Return the [X, Y] coordinate for the center point of the cell that contains the specified text.  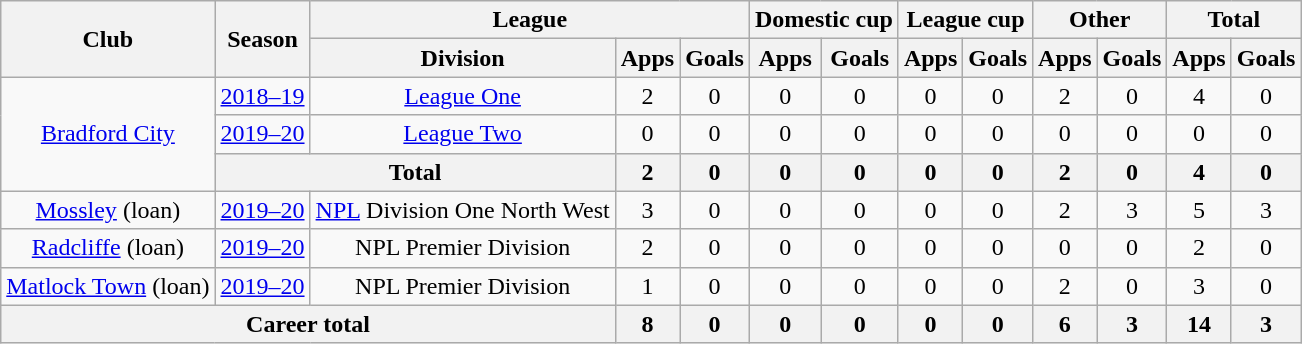
Domestic cup [824, 20]
8 [647, 324]
League cup [965, 20]
League One [462, 96]
Mossley (loan) [108, 210]
Division [462, 58]
League [530, 20]
6 [1065, 324]
14 [1199, 324]
Season [262, 39]
5 [1199, 210]
Radcliffe (loan) [108, 248]
Bradford City [108, 134]
NPL Division One North West [462, 210]
2018–19 [262, 96]
League Two [462, 134]
Other [1100, 20]
1 [647, 286]
Career total [308, 324]
Matlock Town (loan) [108, 286]
Club [108, 39]
